Return [X, Y] of the center of cell containing provided text 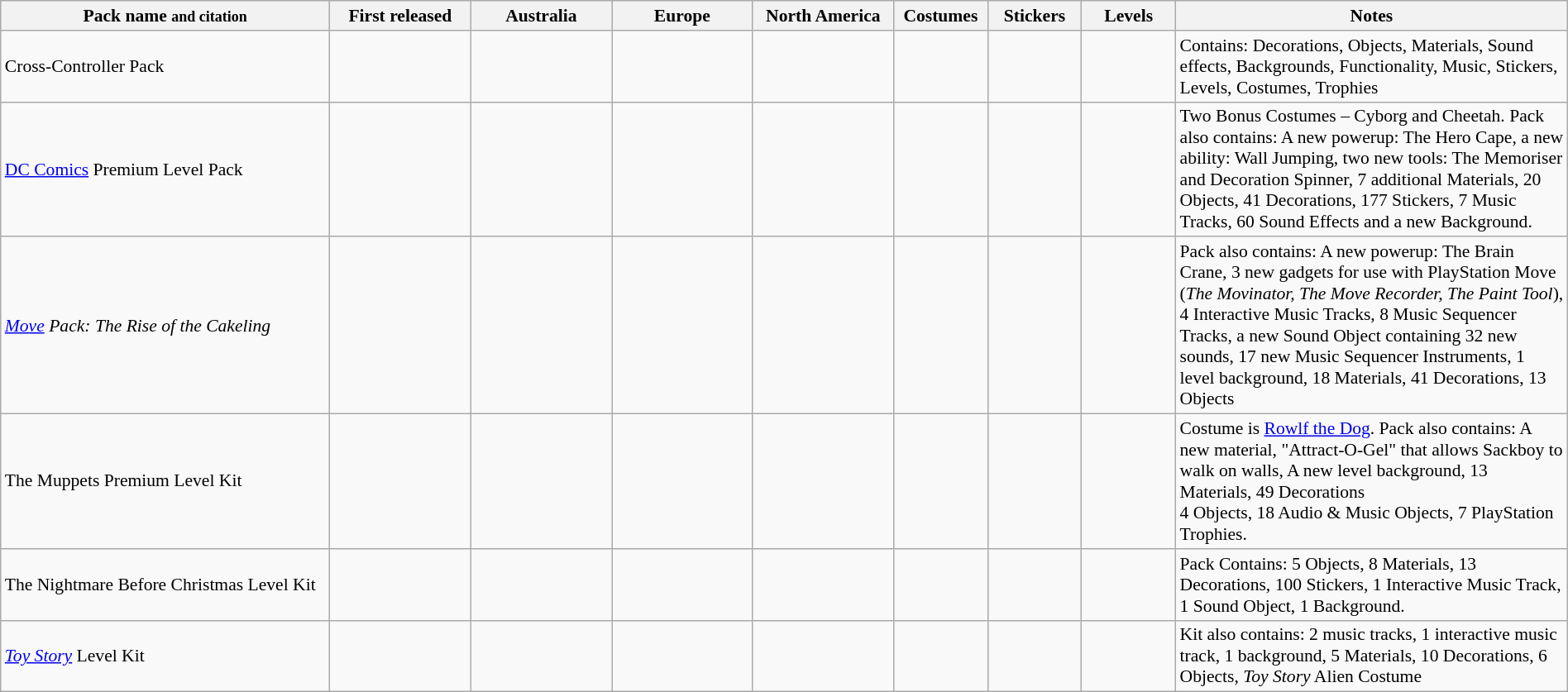
Contains: Decorations, Objects, Materials, Sound effects, Backgrounds, Functionality, Music, Stickers, Levels, Costumes, Trophies [1371, 66]
Cross-Controller Pack [165, 66]
The Nightmare Before Christmas Level Kit [165, 585]
Pack name and citation [165, 16]
DC Comics Premium Level Pack [165, 169]
Move Pack: The Rise of the Cakeling [165, 326]
First released [400, 16]
Notes [1371, 16]
Costumes [941, 16]
Kit also contains: 2 music tracks, 1 interactive music track, 1 background, 5 Materials, 10 Decorations, 6 Objects, Toy Story Alien Costume [1371, 656]
Europe [682, 16]
Levels [1129, 16]
Pack Contains: 5 Objects, 8 Materials, 13 Decorations, 100 Stickers, 1 Interactive Music Track, 1 Sound Object, 1 Background. [1371, 585]
Australia [541, 16]
The Muppets Premium Level Kit [165, 481]
North America [823, 16]
Toy Story Level Kit [165, 656]
Stickers [1035, 16]
